Scan for the cell matching the given text and deliver its [x, y] coordinate at center. 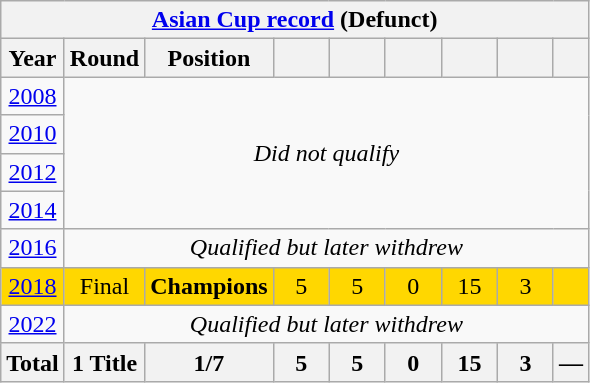
2008 [33, 96]
1/7 [209, 362]
Champions [209, 286]
1 Title [104, 362]
Position [209, 58]
Round [104, 58]
2010 [33, 134]
2022 [33, 324]
2018 [33, 286]
Final [104, 286]
Did not qualify [326, 153]
Total [33, 362]
— [570, 362]
Asian Cup record (Defunct) [295, 20]
2016 [33, 248]
2012 [33, 172]
Year [33, 58]
2014 [33, 210]
